For the text-containing cell, return its midpoint in [x, y] coordinate format. 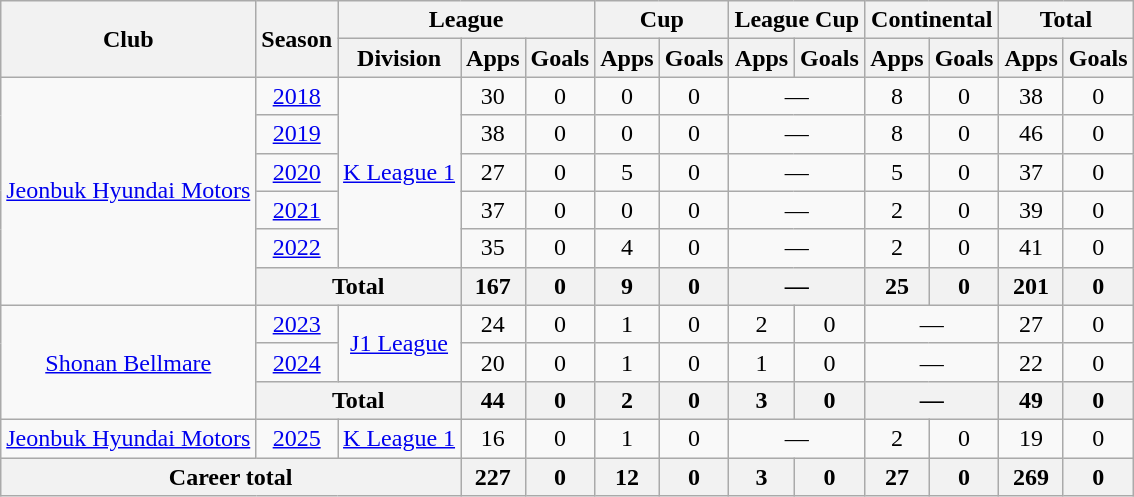
25 [897, 286]
44 [493, 400]
167 [493, 286]
2020 [297, 172]
2025 [297, 438]
League Cup [797, 20]
227 [493, 477]
269 [1031, 477]
49 [1031, 400]
2023 [297, 324]
24 [493, 324]
2021 [297, 210]
2024 [297, 362]
16 [493, 438]
39 [1031, 210]
2022 [297, 248]
35 [493, 248]
9 [627, 286]
41 [1031, 248]
30 [493, 96]
Division [400, 58]
201 [1031, 286]
Season [297, 39]
19 [1031, 438]
Career total [231, 477]
League [466, 20]
2019 [297, 134]
Cup [662, 20]
46 [1031, 134]
Continental [932, 20]
12 [627, 477]
Club [128, 39]
20 [493, 362]
Shonan Bellmare [128, 362]
J1 League [400, 343]
22 [1031, 362]
2018 [297, 96]
4 [627, 248]
